Search for the cell housing the specified text and yield its [x, y] center coordinate. 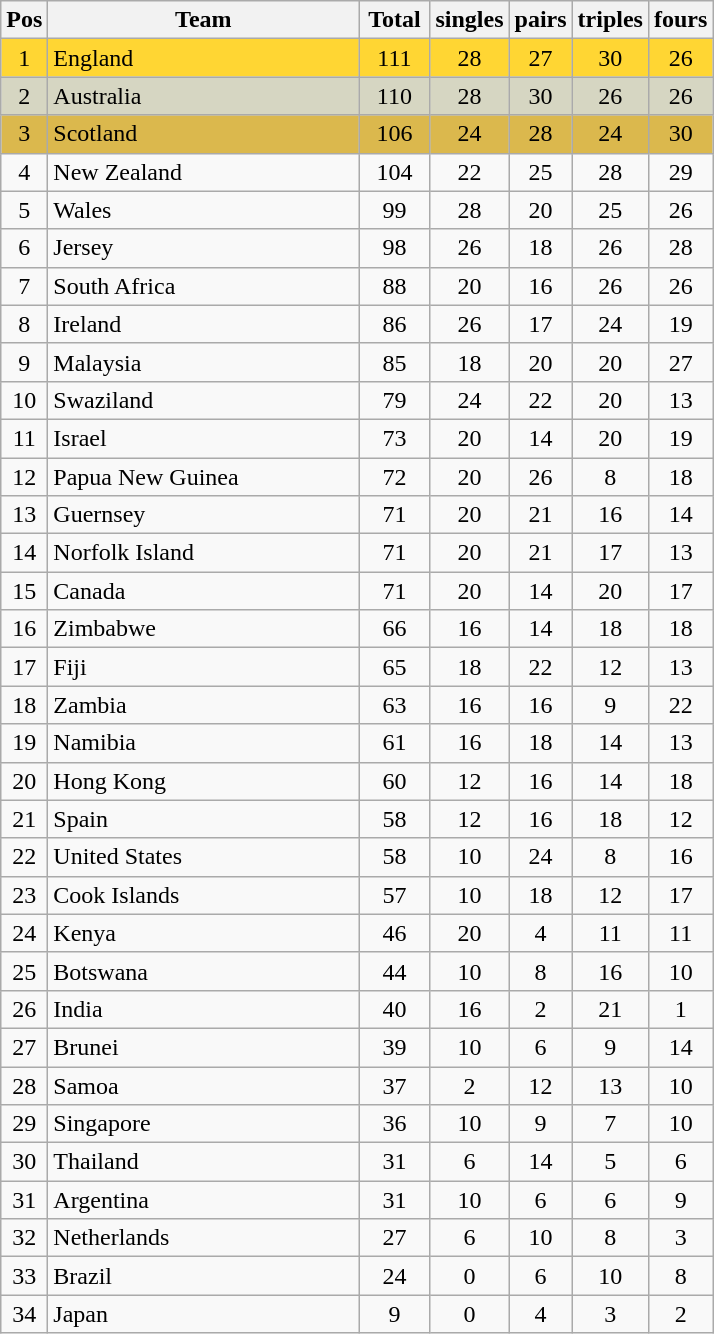
34 [24, 1314]
104 [394, 172]
Jersey [204, 248]
singles [470, 20]
46 [394, 933]
South Africa [204, 286]
40 [394, 1009]
Guernsey [204, 515]
fours [680, 20]
England [204, 58]
99 [394, 210]
Argentina [204, 1200]
Team [204, 20]
Hong Kong [204, 781]
36 [394, 1124]
106 [394, 134]
Canada [204, 591]
New Zealand [204, 172]
India [204, 1009]
Netherlands [204, 1238]
66 [394, 629]
Israel [204, 438]
15 [24, 591]
Scotland [204, 134]
110 [394, 96]
Malaysia [204, 362]
Namibia [204, 743]
United States [204, 857]
32 [24, 1238]
60 [394, 781]
pairs [540, 20]
Brazil [204, 1276]
73 [394, 438]
triples [610, 20]
65 [394, 667]
63 [394, 705]
86 [394, 324]
Ireland [204, 324]
33 [24, 1276]
Zambia [204, 705]
Norfolk Island [204, 553]
Singapore [204, 1124]
Kenya [204, 933]
61 [394, 743]
111 [394, 58]
85 [394, 362]
Papua New Guinea [204, 477]
Spain [204, 819]
72 [394, 477]
Fiji [204, 667]
23 [24, 895]
Australia [204, 96]
Pos [24, 20]
39 [394, 1047]
Botswana [204, 971]
79 [394, 400]
Thailand [204, 1162]
Total [394, 20]
98 [394, 248]
Swaziland [204, 400]
57 [394, 895]
Japan [204, 1314]
88 [394, 286]
Samoa [204, 1085]
44 [394, 971]
37 [394, 1085]
Zimbabwe [204, 629]
Wales [204, 210]
Cook Islands [204, 895]
Brunei [204, 1047]
